Identify which cell holds the provided text, then report its [x, y] central coordinate. 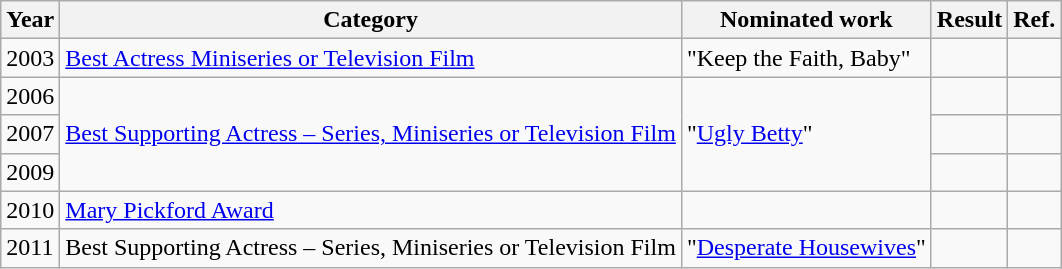
2007 [30, 134]
Ref. [1034, 20]
"Keep the Faith, Baby" [806, 58]
Best Actress Miniseries or Television Film [371, 58]
2009 [30, 172]
2010 [30, 210]
Category [371, 20]
2011 [30, 248]
"Desperate Housewives" [806, 248]
"Ugly Betty" [806, 134]
Year [30, 20]
2003 [30, 58]
Nominated work [806, 20]
Result [969, 20]
2006 [30, 96]
Mary Pickford Award [371, 210]
